Detect which cell encompasses the target text, then output its [X, Y] center coordinate. 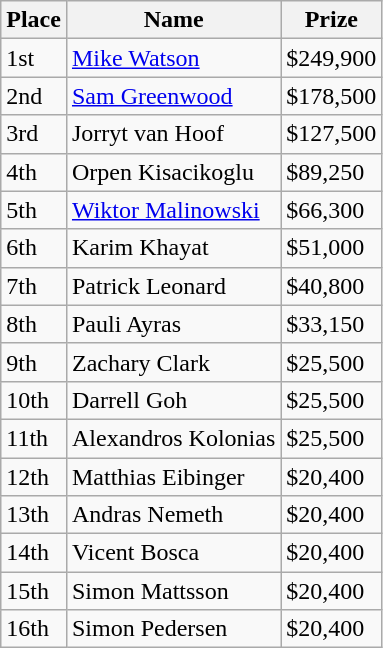
$51,000 [332, 248]
Simon Mattsson [173, 591]
$178,500 [332, 96]
8th [34, 324]
Karim Khayat [173, 248]
Darrell Goh [173, 400]
6th [34, 248]
9th [34, 362]
4th [34, 172]
$89,250 [332, 172]
$127,500 [332, 134]
10th [34, 400]
Wiktor Malinowski [173, 210]
Place [34, 20]
Prize [332, 20]
1st [34, 58]
Sam Greenwood [173, 96]
Jorryt van Hoof [173, 134]
Matthias Eibinger [173, 477]
Alexandros Kolonias [173, 438]
Andras Nemeth [173, 515]
Vicent Bosca [173, 553]
Orpen Kisacikoglu [173, 172]
15th [34, 591]
14th [34, 553]
13th [34, 515]
Pauli Ayras [173, 324]
Simon Pedersen [173, 629]
Patrick Leonard [173, 286]
12th [34, 477]
Zachary Clark [173, 362]
$249,900 [332, 58]
$66,300 [332, 210]
7th [34, 286]
2nd [34, 96]
16th [34, 629]
3rd [34, 134]
$33,150 [332, 324]
Name [173, 20]
11th [34, 438]
$40,800 [332, 286]
Mike Watson [173, 58]
5th [34, 210]
